Search for the cell housing the specified text and yield its (x, y) center coordinate. 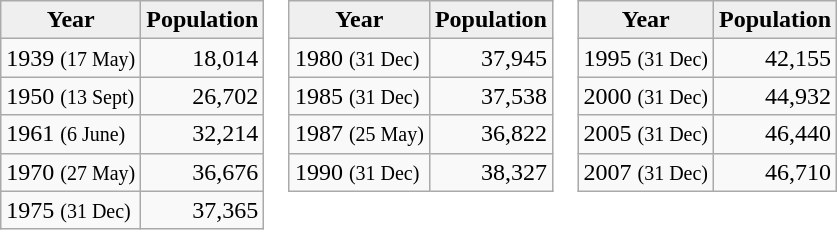
1995 (31 Dec) (646, 58)
46,440 (776, 134)
1975 (31 Dec) (71, 210)
38,327 (490, 172)
2007 (31 Dec) (646, 172)
37,365 (202, 210)
36,822 (490, 134)
42,155 (776, 58)
2005 (31 Dec) (646, 134)
1950 (13 Sept) (71, 96)
1990 (31 Dec) (359, 172)
46,710 (776, 172)
37,945 (490, 58)
1980 (31 Dec) (359, 58)
37,538 (490, 96)
26,702 (202, 96)
44,932 (776, 96)
1987 (25 May) (359, 134)
1970 (27 May) (71, 172)
18,014 (202, 58)
1961 (6 June) (71, 134)
32,214 (202, 134)
1939 (17 May) (71, 58)
1985 (31 Dec) (359, 96)
2000 (31 Dec) (646, 96)
36,676 (202, 172)
